Locate the cell with the specified text and output its [x, y] center coordinate. 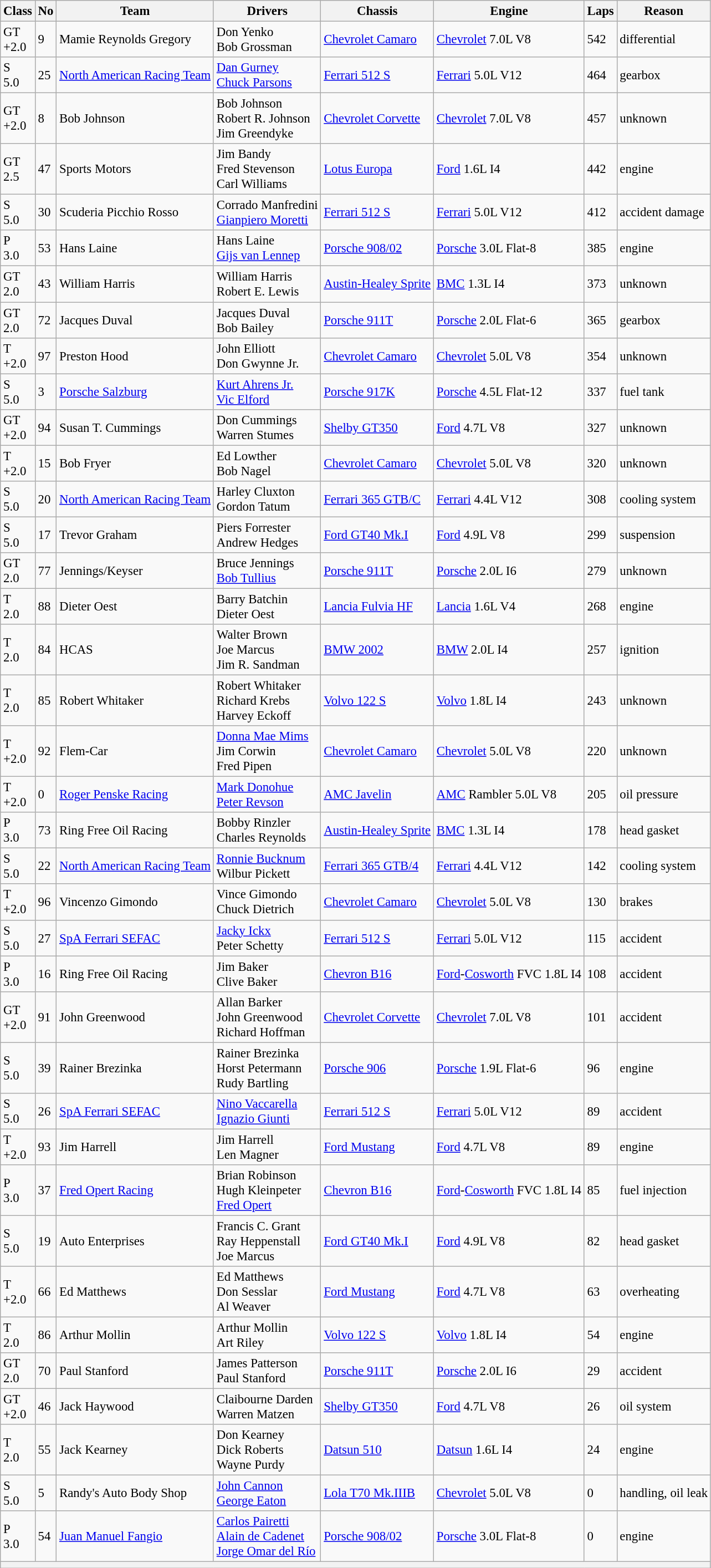
Mamie Reynolds Gregory [135, 40]
Rainer Brezinka [135, 1068]
Jacques Duval [135, 320]
Vincenzo Gimondo [135, 903]
No [45, 11]
Hans Laine Gijs van Lennep [267, 248]
130 [601, 903]
fuel tank [664, 391]
Ed Matthews [135, 1292]
Engine [509, 11]
handling, oil leak [664, 1494]
178 [601, 831]
91 [45, 1017]
Jack Kearney [135, 1450]
Bob Fryer [135, 464]
Porsche 2.0L Flat-6 [509, 320]
24 [601, 1450]
93 [45, 1147]
30 [45, 213]
82 [601, 1241]
Porsche 4.5L Flat-12 [509, 391]
308 [601, 499]
Ferrari 365 GTB/C [377, 499]
Scuderia Picchio Rosso [135, 213]
Robert Whitaker [135, 701]
Porsche Salzburg [135, 391]
Lola T70 Mk.IIIB [377, 1494]
55 [45, 1450]
27 [45, 938]
Arthur Mollin [135, 1335]
Jacques Duval Bob Bailey [267, 320]
457 [601, 119]
Nino Vaccarella Ignazio Giunti [267, 1111]
Don Kearney Dick Roberts Wayne Purdy [267, 1450]
73 [45, 831]
37 [45, 1190]
412 [601, 213]
Paul Stanford [135, 1371]
Datsun 1.6L I4 [509, 1450]
Fred Opert Racing [135, 1190]
Laps [601, 11]
Allan Barker John Greenwood Richard Hoffman [267, 1017]
Kurt Ahrens Jr. Vic Elford [267, 391]
97 [45, 356]
354 [601, 356]
Porsche 1.9L Flat-6 [509, 1068]
fuel injection [664, 1190]
327 [601, 427]
20 [45, 499]
220 [601, 751]
Harley Cluxton Gordon Tatum [267, 499]
Jim Harrell Len Magner [267, 1147]
9 [45, 40]
Brian Robinson Hugh Kleinpeter Fred Opert [267, 1190]
Ed Lowther Bob Nagel [267, 464]
Francis C. Grant Ray Heppenstall Joe Marcus [267, 1241]
108 [601, 974]
5 [45, 1494]
Trevor Graham [135, 534]
Susan T. Cummings [135, 427]
Chassis [377, 11]
Porsche 906 [377, 1068]
39 [45, 1068]
Bruce Jennings Bob Tullius [267, 571]
AMC Javelin [377, 795]
29 [601, 1371]
337 [601, 391]
3 [45, 391]
46 [45, 1407]
Jim Baker Clive Baker [267, 974]
Donna Mae Mims Jim Corwin Fred Pipen [267, 751]
320 [601, 464]
205 [601, 795]
84 [45, 650]
268 [601, 607]
Hans Laine [135, 248]
Robert Whitaker Richard Krebs Harvey Eckoff [267, 701]
279 [601, 571]
299 [601, 534]
257 [601, 650]
William Harris Robert E. Lewis [267, 284]
Datsun 510 [377, 1450]
Rainer Brezinka Horst Petermann Rudy Bartling [267, 1068]
70 [45, 1371]
Porsche 917K [377, 391]
AMC Rambler 5.0L V8 [509, 795]
Carlos Pairetti Alain de Cadenet Jorge Omar del Río [267, 1537]
Lancia 1.6L V4 [509, 607]
John Elliott Don Gwynne Jr. [267, 356]
Ford 1.6L I4 [509, 169]
Flem-Car [135, 751]
Dan Gurney Chuck Parsons [267, 75]
Barry Batchin Dieter Oest [267, 607]
Jim Harrell [135, 1147]
77 [45, 571]
Don Cummings Warren Stumes [267, 427]
oil system [664, 1407]
accident damage [664, 213]
47 [45, 169]
72 [45, 320]
oil pressure [664, 795]
63 [601, 1292]
Don Yenko Bob Grossman [267, 40]
542 [601, 40]
Class [18, 11]
suspension [664, 534]
Jim Bandy Fred Stevenson Carl Williams [267, 169]
Arthur Mollin Art Riley [267, 1335]
Bobby Rinzler Charles Reynolds [267, 831]
Jacky Ickx Peter Schetty [267, 938]
John Cannon George Eaton [267, 1494]
66 [45, 1292]
Bob Johnson [135, 119]
BMW 2.0L I4 [509, 650]
BMW 2002 [377, 650]
92 [45, 751]
ignition [664, 650]
25 [45, 75]
86 [45, 1335]
15 [45, 464]
Randy's Auto Body Shop [135, 1494]
Ronnie Bucknum Wilbur Pickett [267, 866]
Lotus Europa [377, 169]
Reason [664, 11]
243 [601, 701]
Ed Matthews Don Sesslar Al Weaver [267, 1292]
442 [601, 169]
GT2.5 [18, 169]
differential [664, 40]
Juan Manuel Fangio [135, 1537]
19 [45, 1241]
brakes [664, 903]
94 [45, 427]
Dieter Oest [135, 607]
Jennings/Keyser [135, 571]
101 [601, 1017]
88 [45, 607]
Auto Enterprises [135, 1241]
142 [601, 866]
8 [45, 119]
Claibourne Darden Warren Matzen [267, 1407]
16 [45, 974]
Lancia Fulvia HF [377, 607]
James Patterson Paul Stanford [267, 1371]
17 [45, 534]
22 [45, 866]
Walter Brown Joe Marcus Jim R. Sandman [267, 650]
464 [601, 75]
William Harris [135, 284]
Drivers [267, 11]
Roger Penske Racing [135, 795]
Mark Donohue Peter Revson [267, 795]
385 [601, 248]
overheating [664, 1292]
Ferrari 365 GTB/4 [377, 866]
115 [601, 938]
Vince Gimondo Chuck Dietrich [267, 903]
Sports Motors [135, 169]
Preston Hood [135, 356]
43 [45, 284]
HCAS [135, 650]
John Greenwood [135, 1017]
Jack Haywood [135, 1407]
Team [135, 11]
Bob Johnson Robert R. Johnson Jim Greendyke [267, 119]
53 [45, 248]
373 [601, 284]
Piers Forrester Andrew Hedges [267, 534]
365 [601, 320]
Corrado Manfredini Gianpiero Moretti [267, 213]
